Return [x, y] of the center of cell containing provided text 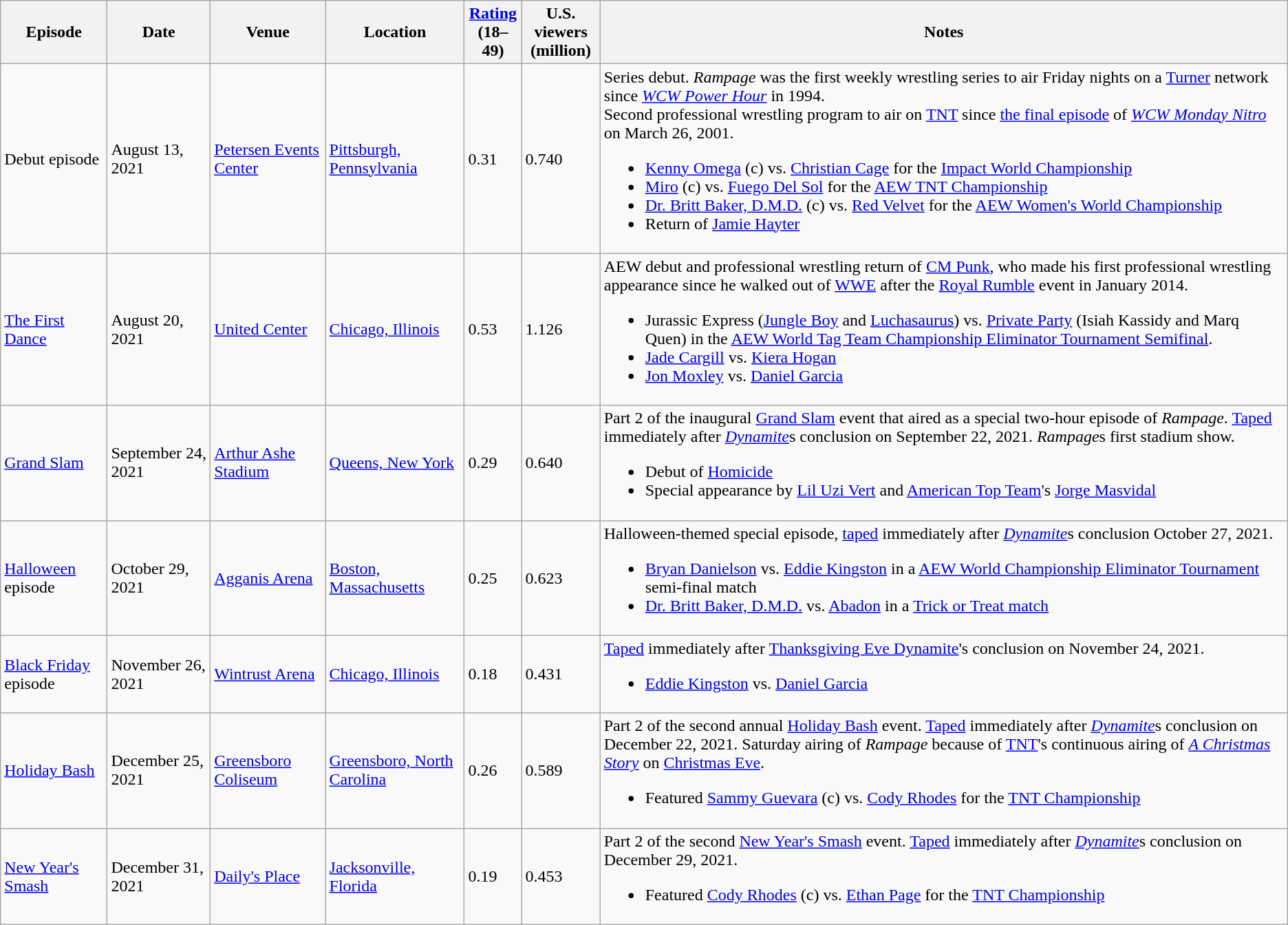
0.19 [493, 876]
Greensboro Coliseum [268, 771]
0.31 [493, 158]
Halloween episode [54, 578]
U.S. viewers(million) [561, 32]
Date [159, 32]
October 29, 2021 [159, 578]
Debut episode [54, 158]
Greensboro, North Carolina [395, 771]
The First Dance [54, 329]
Venue [268, 32]
Pittsburgh, Pennsylvania [395, 158]
Rating(18–49) [493, 32]
0.25 [493, 578]
Daily's Place [268, 876]
0.53 [493, 329]
Taped immediately after Thanksgiving Eve Dynamite's conclusion on November 24, 2021.Eddie Kingston vs. Daniel Garcia [944, 674]
Notes [944, 32]
0.640 [561, 463]
Boston, Massachusetts [395, 578]
Episode [54, 32]
0.29 [493, 463]
Wintrust Arena [268, 674]
Location [395, 32]
0.740 [561, 158]
December 31, 2021 [159, 876]
September 24, 2021 [159, 463]
Holiday Bash [54, 771]
0.26 [493, 771]
1.126 [561, 329]
Agganis Arena [268, 578]
0.589 [561, 771]
Arthur Ashe Stadium [268, 463]
Black Friday episode [54, 674]
United Center [268, 329]
0.431 [561, 674]
0.453 [561, 876]
0.18 [493, 674]
August 13, 2021 [159, 158]
Petersen Events Center [268, 158]
Queens, New York [395, 463]
0.623 [561, 578]
December 25, 2021 [159, 771]
New Year's Smash [54, 876]
August 20, 2021 [159, 329]
Grand Slam [54, 463]
Jacksonville, Florida [395, 876]
November 26, 2021 [159, 674]
